Pinpoint the cell where the given text exists, returning its [x, y] midpoint coordinate. 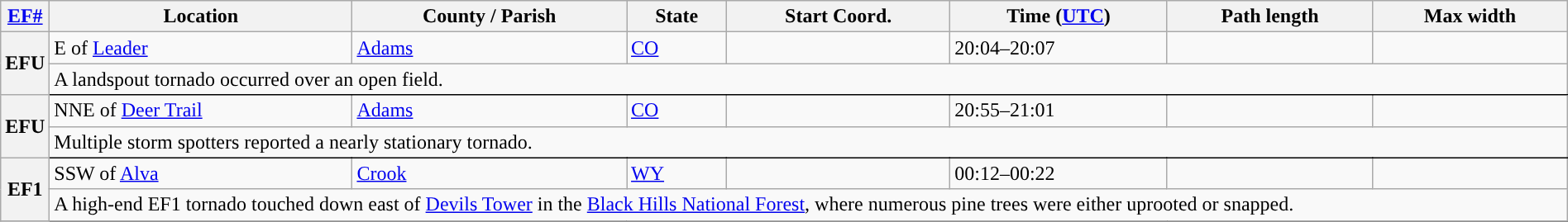
A landspout tornado occurred over an open field. [809, 79]
Multiple storm spotters reported a nearly stationary tornado. [809, 142]
Location [201, 17]
Max width [1470, 17]
EF# [25, 17]
WY [676, 173]
NNE of Deer Trail [201, 111]
Path length [1269, 17]
Crook [490, 173]
Start Coord. [839, 17]
Time (UTC) [1059, 17]
EF1 [25, 189]
SSW of Alva [201, 173]
20:04–20:07 [1059, 48]
State [676, 17]
County / Parish [490, 17]
20:55–21:01 [1059, 111]
00:12–00:22 [1059, 173]
E of Leader [201, 48]
